Extract the [X, Y] coordinate from the center of the cell holding the provided text.  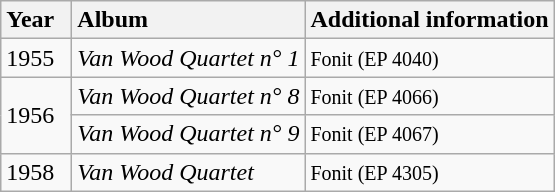
Fonit (EP 4067) [430, 134]
1956 [36, 115]
Van Wood Quartet n° 1 [188, 58]
1958 [36, 172]
Album [188, 20]
Van Wood Quartet n° 9 [188, 134]
Van Wood Quartet [188, 172]
Van Wood Quartet n° 8 [188, 96]
Fonit (EP 4066) [430, 96]
Fonit (EP 4305) [430, 172]
1955 [36, 58]
Year [36, 20]
Additional information [430, 20]
Fonit (EP 4040) [430, 58]
